Determine the [x, y] coordinate at the center of the cell enclosing the given text.  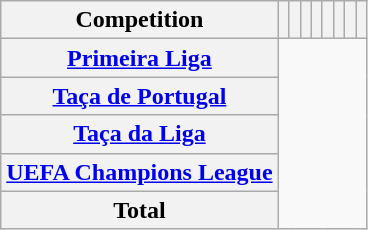
Competition [140, 20]
Primeira Liga [140, 58]
Taça de Portugal [140, 96]
Taça da Liga [140, 134]
UEFA Champions League [140, 172]
Total [140, 210]
